Return the [x, y] coordinate for the center point of the cell that contains the specified text.  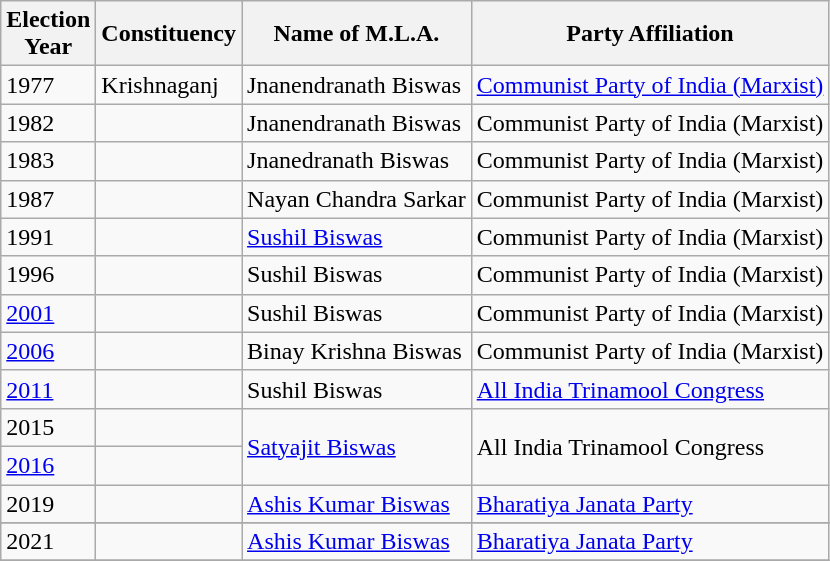
Jnanedranath Biswas [357, 161]
Nayan Chandra Sarkar [357, 199]
Constituency [169, 34]
2011 [48, 389]
1983 [48, 161]
2006 [48, 351]
Party Affiliation [650, 34]
Name of M.L.A. [357, 34]
2019 [48, 503]
1996 [48, 275]
2015 [48, 427]
2001 [48, 313]
1991 [48, 237]
Krishnaganj [169, 85]
Binay Krishna Biswas [357, 351]
1987 [48, 199]
1977 [48, 85]
2016 [48, 465]
2021 [48, 542]
Election Year [48, 34]
Satyajit Biswas [357, 446]
1982 [48, 123]
